Search for the cell housing the specified text and yield its [x, y] center coordinate. 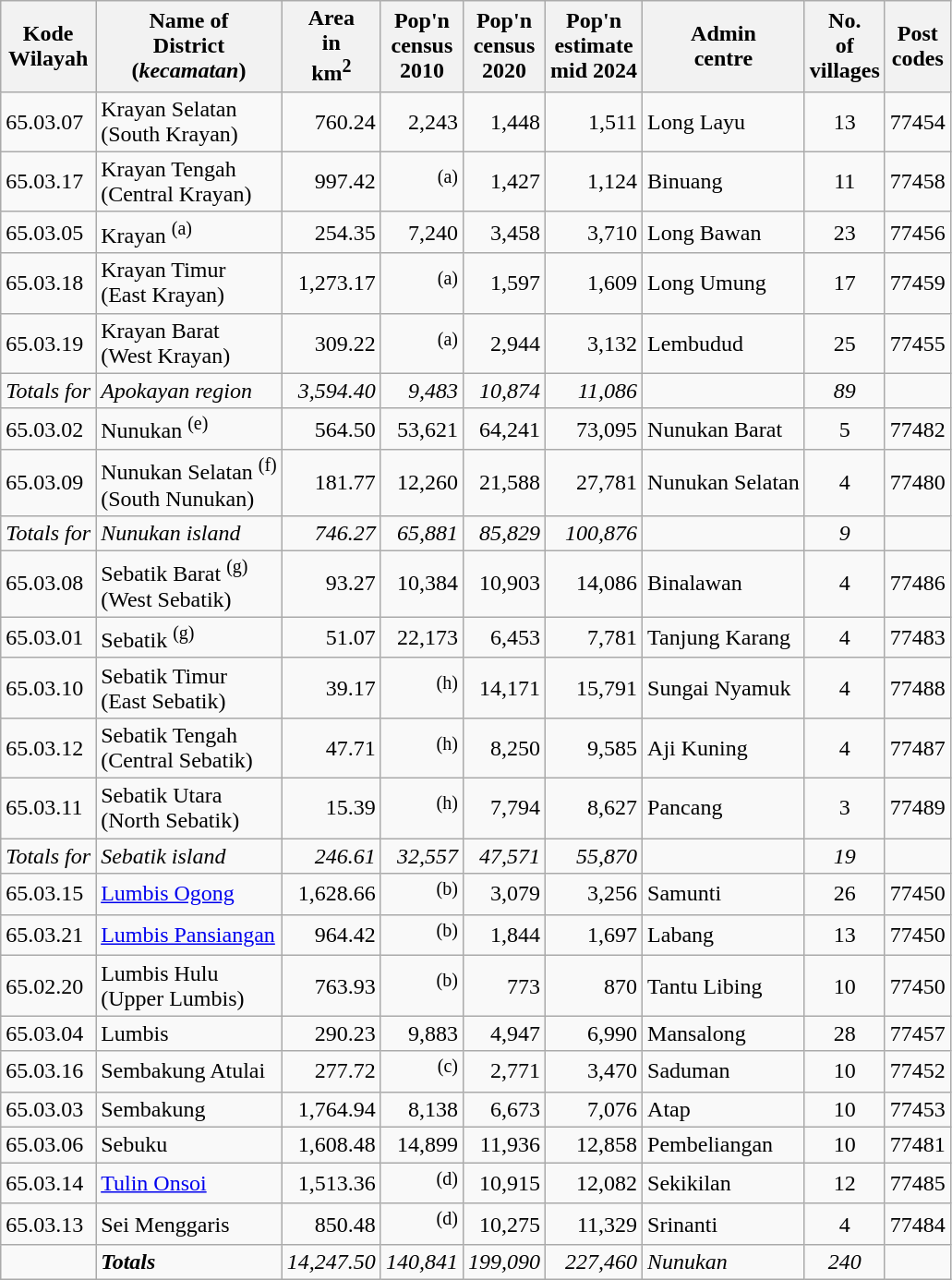
77488 [918, 687]
Krayan (a) [189, 233]
246.61 [331, 856]
277.72 [331, 1071]
Binuang [724, 181]
1,597 [504, 283]
100,876 [595, 533]
65.02.20 [48, 986]
12,260 [421, 483]
65.03.01 [48, 637]
65.03.06 [48, 1145]
73,095 [595, 429]
Krayan Tengah (Central Krayan) [189, 181]
7,781 [595, 637]
Labang [724, 935]
28 [844, 1033]
1,628.66 [331, 894]
1,124 [595, 181]
Sungai Nyamuk [724, 687]
Lumbis [189, 1033]
27,781 [595, 483]
77489 [918, 809]
Sebatik island [189, 856]
15.39 [331, 809]
65.03.05 [48, 233]
55,870 [595, 856]
1,608.48 [331, 1145]
93.27 [331, 584]
77483 [918, 637]
53,621 [421, 429]
Sebatik (g) [189, 637]
65.03.21 [48, 935]
7,794 [504, 809]
10,874 [504, 391]
564.50 [331, 429]
11,329 [595, 1225]
77486 [918, 584]
14,247.50 [331, 1262]
12 [844, 1184]
2,243 [421, 122]
Sembakung Atulai [189, 1071]
65.03.03 [48, 1109]
Pancang [724, 809]
65.03.17 [48, 181]
Area in km2 [331, 46]
23 [844, 233]
Lumbis Ogong [189, 894]
64,241 [504, 429]
77485 [918, 1184]
1,427 [504, 181]
Admin centre [724, 46]
Sebatik Tengah (Central Sebatik) [189, 748]
Long Layu [724, 122]
65.03.18 [48, 283]
Binalawan [724, 584]
39.17 [331, 687]
Name ofDistrict (kecamatan) [189, 46]
10,903 [504, 584]
77457 [918, 1033]
Long Umung [724, 283]
1,844 [504, 935]
51.07 [331, 637]
77480 [918, 483]
964.42 [331, 935]
Long Bawan [724, 233]
Tulin Onsoi [189, 1184]
17 [844, 283]
77459 [918, 283]
7,076 [595, 1109]
1,609 [595, 283]
9,883 [421, 1033]
Apokayan region [189, 391]
8,138 [421, 1109]
65.03.14 [48, 1184]
47,571 [504, 856]
850.48 [331, 1225]
Lumbis Pansiangan [189, 935]
Tanjung Karang [724, 637]
763.93 [331, 986]
Nunukan [724, 1262]
3,256 [595, 894]
3,470 [595, 1071]
12,858 [595, 1145]
77453 [918, 1109]
Samunti [724, 894]
65.03.19 [48, 344]
77458 [918, 181]
65.03.13 [48, 1225]
773 [504, 986]
Aji Kuning [724, 748]
9,483 [421, 391]
Sebatik Timur (East Sebatik) [189, 687]
No.of villages [844, 46]
10,384 [421, 584]
14,171 [504, 687]
3,079 [504, 894]
Kode Wilayah [48, 46]
65.03.02 [48, 429]
25 [844, 344]
77487 [918, 748]
3,132 [595, 344]
Krayan Barat (West Krayan) [189, 344]
11,086 [595, 391]
3,594.40 [331, 391]
Pop'nestimatemid 2024 [595, 46]
290.23 [331, 1033]
65.03.16 [48, 1071]
746.27 [331, 533]
Postcodes [918, 46]
Pembeliangan [724, 1145]
26 [844, 894]
8,627 [595, 809]
32,557 [421, 856]
1,697 [595, 935]
14,086 [595, 584]
254.35 [331, 233]
240 [844, 1262]
65.03.07 [48, 122]
65.03.08 [48, 584]
870 [595, 986]
3 [844, 809]
4,947 [504, 1033]
65.03.15 [48, 894]
3,710 [595, 233]
77452 [918, 1071]
65.03.09 [48, 483]
14,899 [421, 1145]
(c) [421, 1071]
77481 [918, 1145]
10,275 [504, 1225]
9 [844, 533]
Tantu Libing [724, 986]
Nunukan island [189, 533]
Krayan Timur (East Krayan) [189, 283]
22,173 [421, 637]
65.03.11 [48, 809]
Totals [189, 1262]
760.24 [331, 122]
Atap [724, 1109]
3,458 [504, 233]
Nunukan Selatan [724, 483]
6,453 [504, 637]
Saduman [724, 1071]
9,585 [595, 748]
1,448 [504, 122]
Sebuku [189, 1145]
47.71 [331, 748]
181.77 [331, 483]
77484 [918, 1225]
1,273.17 [331, 283]
85,829 [504, 533]
65,881 [421, 533]
12,082 [595, 1184]
1,513.36 [331, 1184]
199,090 [504, 1262]
Lembudud [724, 344]
11 [844, 181]
77454 [918, 122]
7,240 [421, 233]
Pop'ncensus2020 [504, 46]
65.03.10 [48, 687]
Sekikilan [724, 1184]
2,771 [504, 1071]
2,944 [504, 344]
77482 [918, 429]
77455 [918, 344]
Pop'ncensus2010 [421, 46]
65.03.04 [48, 1033]
8,250 [504, 748]
10,915 [504, 1184]
Sebatik Utara (North Sebatik) [189, 809]
Sebatik Barat (g)(West Sebatik) [189, 584]
Nunukan Barat [724, 429]
15,791 [595, 687]
309.22 [331, 344]
Sembakung [189, 1109]
Krayan Selatan (South Krayan) [189, 122]
21,588 [504, 483]
6,990 [595, 1033]
Lumbis Hulu (Upper Lumbis) [189, 986]
1,764.94 [331, 1109]
65.03.12 [48, 748]
1,511 [595, 122]
997.42 [331, 181]
11,936 [504, 1145]
140,841 [421, 1262]
Srinanti [724, 1225]
89 [844, 391]
227,460 [595, 1262]
Nunukan Selatan (f)(South Nunukan) [189, 483]
19 [844, 856]
Mansalong [724, 1033]
Sei Menggaris [189, 1225]
Nunukan (e) [189, 429]
6,673 [504, 1109]
77456 [918, 233]
5 [844, 429]
